Search for the cell housing the specified text and yield its [x, y] center coordinate. 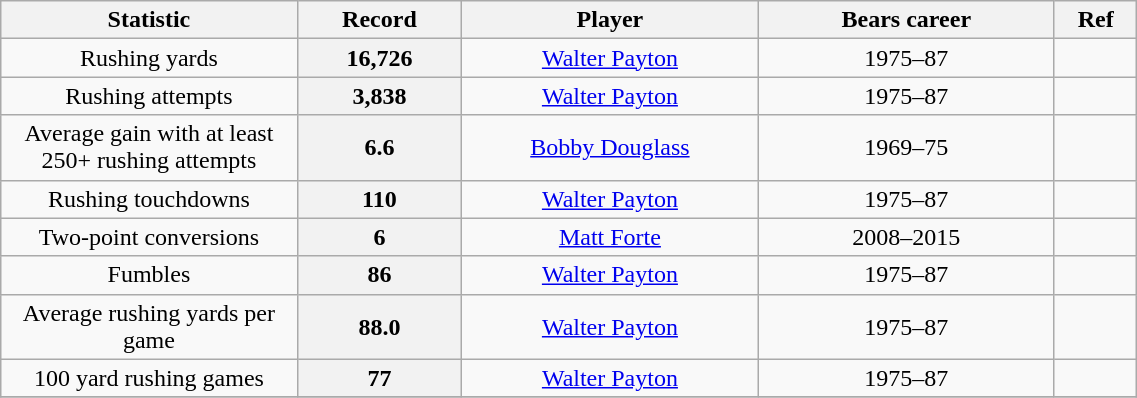
Record [380, 20]
Two-point conversions [149, 237]
Bobby Douglass [610, 148]
1969–75 [906, 148]
86 [380, 275]
6 [380, 237]
Statistic [149, 20]
Fumbles [149, 275]
100 yard rushing games [149, 378]
88.0 [380, 326]
6.6 [380, 148]
16,726 [380, 58]
2008–2015 [906, 237]
Average gain with at least 250+ rushing attempts [149, 148]
Ref [1095, 20]
Rushing attempts [149, 96]
Rushing yards [149, 58]
Matt Forte [610, 237]
Bears career [906, 20]
Rushing touchdowns [149, 199]
110 [380, 199]
77 [380, 378]
Average rushing yards per game [149, 326]
Player [610, 20]
3,838 [380, 96]
